Pinpoint the cell where the given text exists, returning its (X, Y) midpoint coordinate. 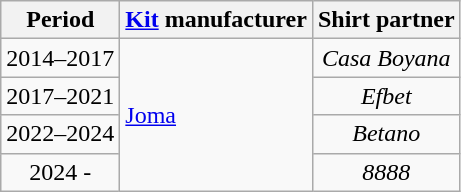
Period (60, 20)
2014–2017 (60, 58)
Efbet (386, 96)
Shirt partner (386, 20)
Betano (386, 134)
2024 - (60, 172)
Kit manufacturer (216, 20)
Joma (216, 115)
2017–2021 (60, 96)
Casa Boyana (386, 58)
2022–2024 (60, 134)
8888 (386, 172)
